For the text-containing cell, return its midpoint in (x, y) coordinate format. 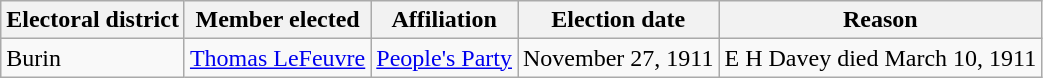
People's Party (444, 58)
Member elected (277, 20)
Electoral district (93, 20)
Election date (618, 20)
E H Davey died March 10, 1911 (880, 58)
Reason (880, 20)
November 27, 1911 (618, 58)
Burin (93, 58)
Affiliation (444, 20)
Thomas LeFeuvre (277, 58)
